For the text-containing cell, return its midpoint in (x, y) coordinate format. 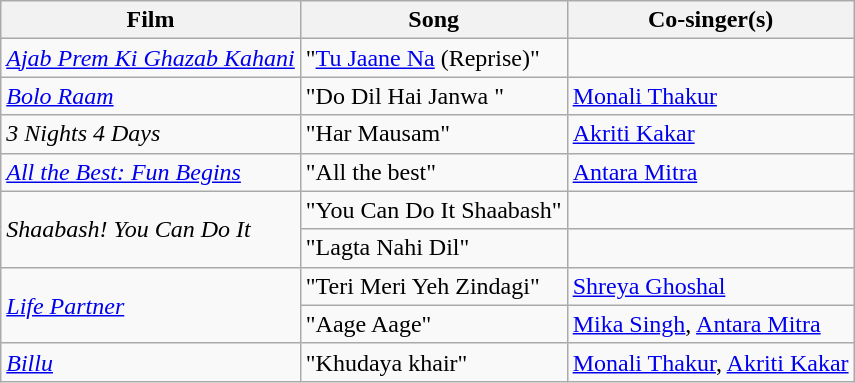
All the Best: Fun Begins (151, 172)
"Lagta Nahi Dil" (434, 248)
"You Can Do It Shaabash" (434, 210)
Life Partner (151, 305)
Bolo Raam (151, 96)
"Tu Jaane Na (Reprise)" (434, 58)
Akriti Kakar (710, 134)
"Do Dil Hai Janwa " (434, 96)
Ajab Prem Ki Ghazab Kahani (151, 58)
Billu (151, 362)
Song (434, 20)
"All the best" (434, 172)
Shaabash! You Can Do It (151, 229)
Film (151, 20)
"Aage Aage" (434, 324)
Mika Singh, Antara Mitra (710, 324)
Monali Thakur (710, 96)
3 Nights 4 Days (151, 134)
Shreya Ghoshal (710, 286)
"Khudaya khair" (434, 362)
"Teri Meri Yeh Zindagi" (434, 286)
Antara Mitra (710, 172)
Co-singer(s) (710, 20)
Monali Thakur, Akriti Kakar (710, 362)
"Har Mausam" (434, 134)
